Capture the cell that displays the provided text and extract its (x, y) central coordinate. 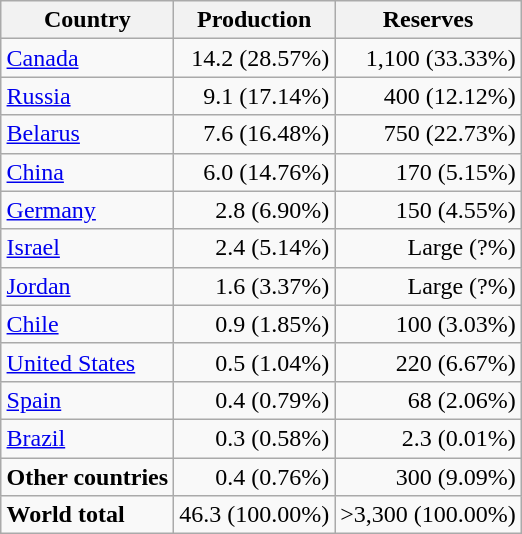
46.3 (100.00%) (254, 515)
Israel (88, 248)
6.0 (14.76%) (254, 172)
0.3 (0.58%) (254, 438)
400 (12.12%) (428, 96)
2.3 (0.01%) (428, 438)
Country (88, 20)
0.4 (0.79%) (254, 400)
7.6 (16.48%) (254, 134)
220 (6.67%) (428, 362)
68 (2.06%) (428, 400)
0.4 (0.76%) (254, 477)
100 (3.03%) (428, 324)
2.8 (6.90%) (254, 210)
Spain (88, 400)
0.5 (1.04%) (254, 362)
World total (88, 515)
2.4 (5.14%) (254, 248)
Chile (88, 324)
Brazil (88, 438)
750 (22.73%) (428, 134)
Other countries (88, 477)
Canada (88, 58)
0.9 (1.85%) (254, 324)
Jordan (88, 286)
300 (9.09%) (428, 477)
Reserves (428, 20)
9.1 (17.14%) (254, 96)
Germany (88, 210)
Russia (88, 96)
China (88, 172)
Production (254, 20)
1.6 (3.37%) (254, 286)
Belarus (88, 134)
150 (4.55%) (428, 210)
>3,300 (100.00%) (428, 515)
14.2 (28.57%) (254, 58)
United States (88, 362)
170 (5.15%) (428, 172)
1,100 (33.33%) (428, 58)
